Extract the (x, y) coordinate from the center of the cell holding the provided text.  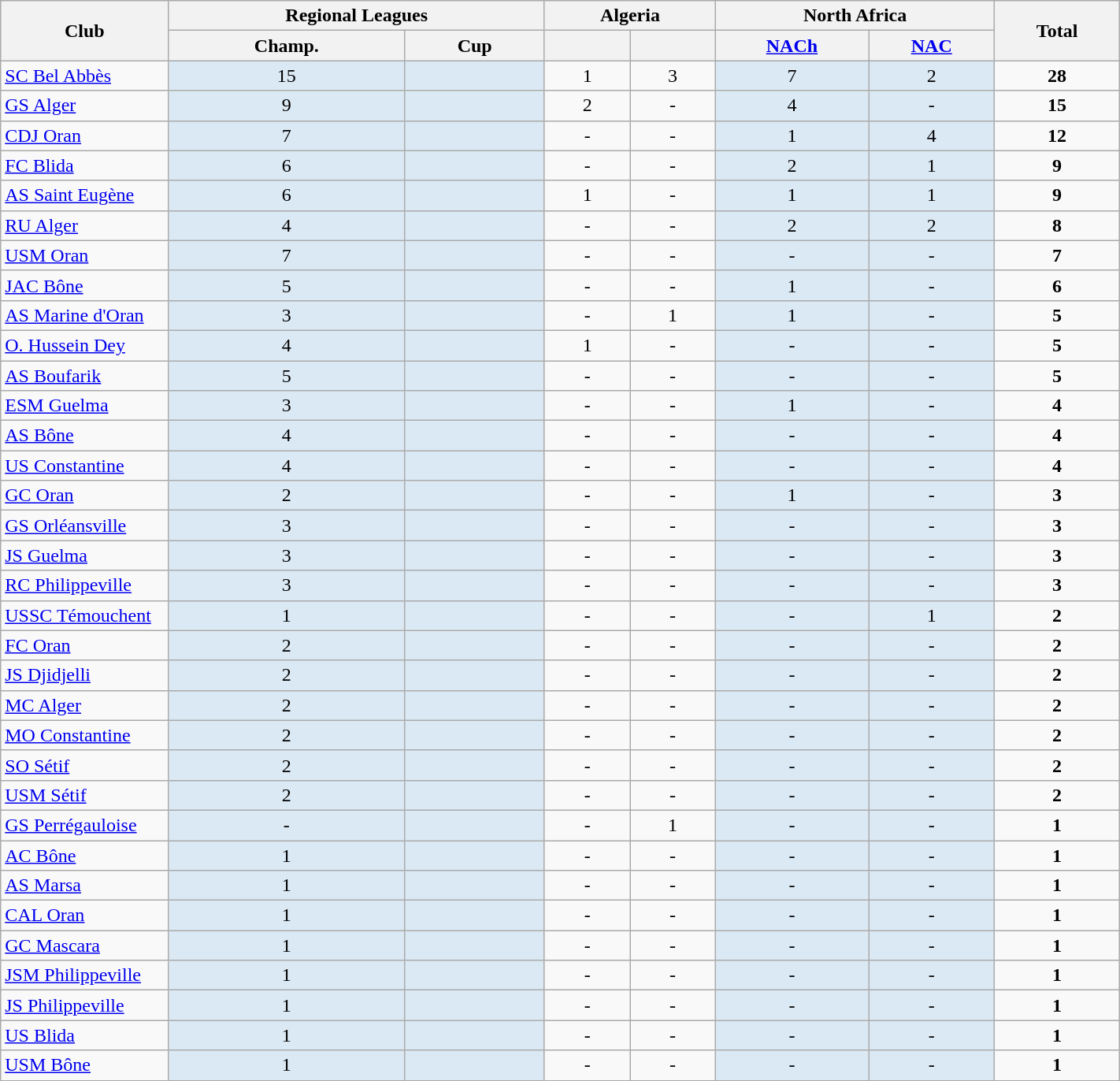
GS Alger (85, 106)
USM Bône (85, 1065)
SO Sétif (85, 765)
MO Constantine (85, 735)
O. Hussein Dey (85, 345)
AS Bône (85, 436)
NAC (932, 46)
GC Mascara (85, 945)
USM Oran (85, 255)
NACh (792, 46)
North Africa (855, 16)
RU Alger (85, 225)
SC Bel Abbès (85, 76)
JSM Philippeville (85, 975)
CAL Oran (85, 916)
JS Philippeville (85, 1005)
AS Boufarik (85, 376)
JAC Bône (85, 285)
Total (1057, 31)
AC Bône (85, 855)
JS Djidjelli (85, 675)
AS Marine d'Oran (85, 315)
FC Oran (85, 645)
AS Marsa (85, 886)
US Constantine (85, 466)
Champ. (287, 46)
28 (1057, 76)
GS Perrégauloise (85, 825)
8 (1057, 225)
US Blida (85, 1035)
Regional Leagues (357, 16)
CDJ Oran (85, 136)
ESM Guelma (85, 406)
GC Oran (85, 496)
GS Orléansville (85, 526)
Algeria (630, 16)
USM Sétif (85, 795)
Cup (475, 46)
RC Philippeville (85, 585)
12 (1057, 136)
AS Saint Eugène (85, 195)
USSC Témouchent (85, 615)
FC Blida (85, 165)
MC Alger (85, 705)
JS Guelma (85, 555)
Club (85, 31)
